Capture the cell that displays the provided text and extract its [X, Y] central coordinate. 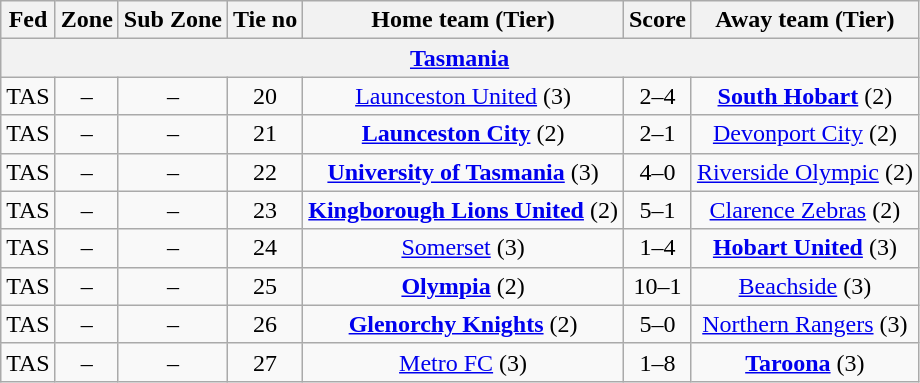
10–1 [657, 286]
Glenorchy Knights (2) [464, 324]
Tasmania [460, 58]
Tie no [264, 20]
Zone [86, 20]
Away team (Tier) [804, 20]
Taroona (3) [804, 362]
South Hobart (2) [804, 96]
Launceston United (3) [464, 96]
Olympia (2) [464, 286]
Fed [28, 20]
5–0 [657, 324]
26 [264, 324]
Sub Zone [172, 20]
4–0 [657, 172]
Home team (Tier) [464, 20]
Metro FC (3) [464, 362]
Beachside (3) [804, 286]
Riverside Olympic (2) [804, 172]
20 [264, 96]
23 [264, 210]
22 [264, 172]
Somerset (3) [464, 248]
21 [264, 134]
Clarence Zebras (2) [804, 210]
24 [264, 248]
5–1 [657, 210]
1–8 [657, 362]
Hobart United (3) [804, 248]
2–4 [657, 96]
1–4 [657, 248]
Kingborough Lions United (2) [464, 210]
Devonport City (2) [804, 134]
2–1 [657, 134]
Launceston City (2) [464, 134]
Northern Rangers (3) [804, 324]
Score [657, 20]
University of Tasmania (3) [464, 172]
27 [264, 362]
25 [264, 286]
